Locate the cell with the specified text and output its [X, Y] center coordinate. 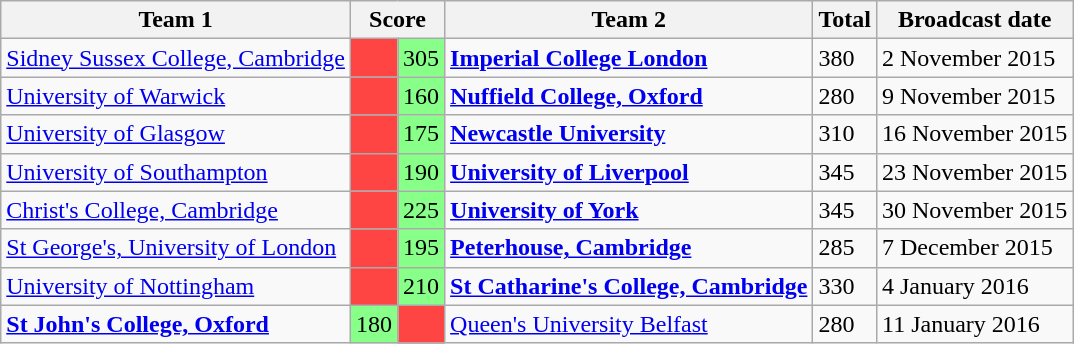
Queen's University Belfast [629, 324]
St Catharine's College, Cambridge [629, 286]
380 [845, 58]
2 November 2015 [974, 58]
University of Nottingham [176, 286]
180 [374, 324]
160 [422, 96]
195 [422, 248]
9 November 2015 [974, 96]
Team 2 [629, 20]
University of Southampton [176, 172]
285 [845, 248]
7 December 2015 [974, 248]
225 [422, 210]
University of Liverpool [629, 172]
16 November 2015 [974, 134]
St John's College, Oxford [176, 324]
Peterhouse, Cambridge [629, 248]
University of York [629, 210]
190 [422, 172]
Score [397, 20]
310 [845, 134]
Newcastle University [629, 134]
Imperial College London [629, 58]
Team 1 [176, 20]
University of Warwick [176, 96]
St George's, University of London [176, 248]
305 [422, 58]
11 January 2016 [974, 324]
23 November 2015 [974, 172]
4 January 2016 [974, 286]
Broadcast date [974, 20]
Nuffield College, Oxford [629, 96]
175 [422, 134]
330 [845, 286]
Sidney Sussex College, Cambridge [176, 58]
Christ's College, Cambridge [176, 210]
University of Glasgow [176, 134]
210 [422, 286]
30 November 2015 [974, 210]
Total [845, 20]
